Output the [x, y] coordinate of the center of the cell containing the given text.  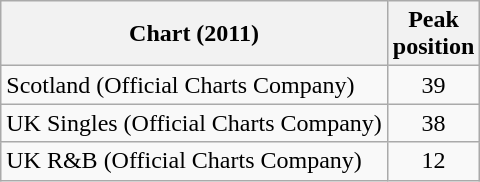
12 [433, 161]
UK Singles (Official Charts Company) [194, 123]
Chart (2011) [194, 34]
38 [433, 123]
39 [433, 85]
UK R&B (Official Charts Company) [194, 161]
Peakposition [433, 34]
Scotland (Official Charts Company) [194, 85]
